Provide the (X, Y) coordinate of the cell's center where the given text is located.  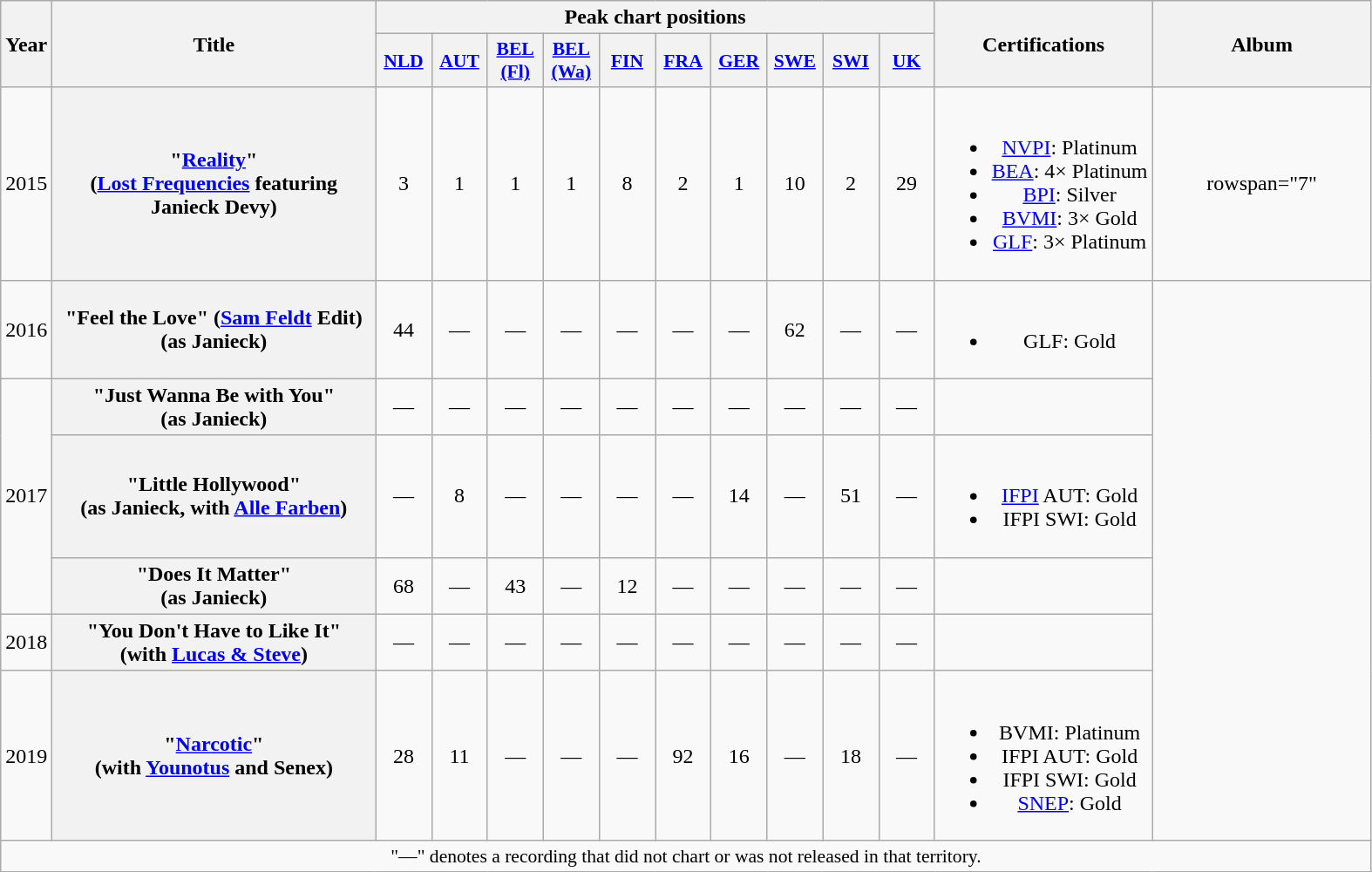
2015 (26, 183)
16 (739, 755)
GER (739, 61)
"Does It Matter" (as Janieck) (214, 586)
"Feel the Love" (Sam Feldt Edit) (as Janieck) (214, 330)
11 (459, 755)
43 (515, 586)
14 (739, 496)
"You Don't Have to Like It" (with Lucas & Steve) (214, 642)
44 (404, 330)
UK (907, 61)
Year (26, 44)
51 (851, 496)
92 (683, 755)
28 (404, 755)
FIN (627, 61)
2017 (26, 496)
GLF: Gold (1043, 330)
62 (795, 330)
68 (404, 586)
10 (795, 183)
AUT (459, 61)
Peak chart positions (655, 17)
Certifications (1043, 44)
NVPI: PlatinumBEA: 4× PlatinumBPI: SilverBVMI: 3× GoldGLF: 3× Platinum (1043, 183)
SWE (795, 61)
BVMI: PlatinumIFPI AUT: GoldIFPI SWI: GoldSNEP: Gold (1043, 755)
12 (627, 586)
"Reality" (Lost Frequencies featuring Janieck Devy) (214, 183)
BEL (Wa) (571, 61)
29 (907, 183)
"Just Wanna Be with You" (as Janieck) (214, 406)
3 (404, 183)
2016 (26, 330)
IFPI AUT: GoldIFPI SWI: Gold (1043, 496)
NLD (404, 61)
Title (214, 44)
18 (851, 755)
Album (1262, 44)
2018 (26, 642)
2019 (26, 755)
"Little Hollywood" (as Janieck, with Alle Farben) (214, 496)
FRA (683, 61)
"—" denotes a recording that did not chart or was not released in that territory. (686, 855)
SWI (851, 61)
"Narcotic" (with Younotus and Senex) (214, 755)
rowspan="7" (1262, 183)
BEL (Fl) (515, 61)
